Locate the cell with the specified text and output its (X, Y) center coordinate. 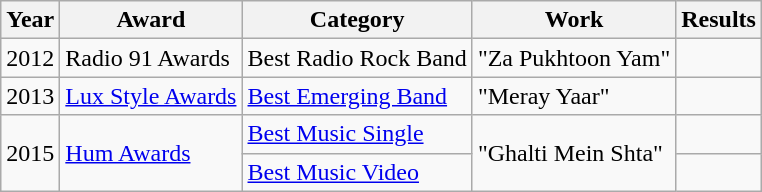
Best Radio Rock Band (357, 58)
2013 (30, 96)
Best Music Video (357, 172)
Work (574, 20)
"Za Pukhtoon Yam" (574, 58)
Best Music Single (357, 134)
Hum Awards (151, 153)
Year (30, 20)
Lux Style Awards (151, 96)
"Meray Yaar" (574, 96)
2012 (30, 58)
"Ghalti Mein Shta" (574, 153)
2015 (30, 153)
Category (357, 20)
Best Emerging Band (357, 96)
Award (151, 20)
Results (719, 20)
Radio 91 Awards (151, 58)
